For the text-containing cell, return its midpoint in (x, y) coordinate format. 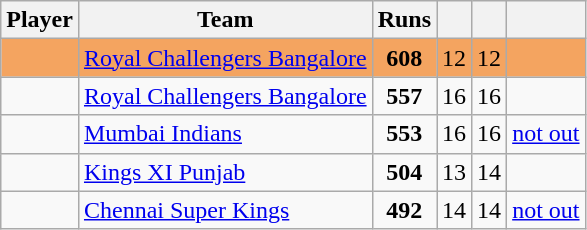
Player (40, 20)
557 (404, 96)
504 (404, 172)
Runs (404, 20)
Team (225, 20)
492 (404, 210)
Mumbai Indians (225, 134)
Chennai Super Kings (225, 210)
Kings XI Punjab (225, 172)
553 (404, 134)
13 (454, 172)
608 (404, 58)
